Identify which cell holds the provided text, then report its (x, y) central coordinate. 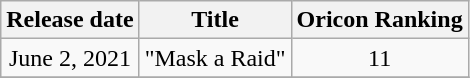
11 (380, 58)
"Mask a Raid" (215, 58)
Title (215, 20)
Release date (70, 20)
Oricon Ranking (380, 20)
June 2, 2021 (70, 58)
